Determine the [X, Y] coordinate at the center of the cell enclosing the given text.  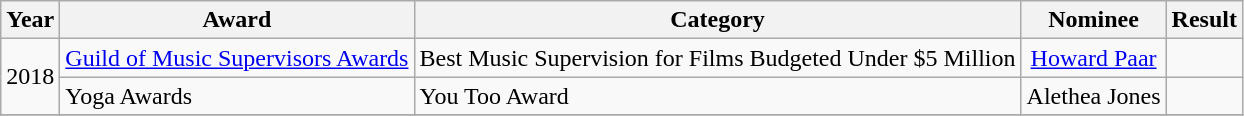
Guild of Music Supervisors Awards [237, 58]
Howard Paar [1094, 58]
2018 [30, 77]
Award [237, 20]
Best Music Supervision for Films Budgeted Under $5 Million [718, 58]
Nominee [1094, 20]
You Too Award [718, 96]
Category [718, 20]
Alethea Jones [1094, 96]
Year [30, 20]
Result [1204, 20]
Yoga Awards [237, 96]
